For the text-containing cell, return its midpoint in (x, y) coordinate format. 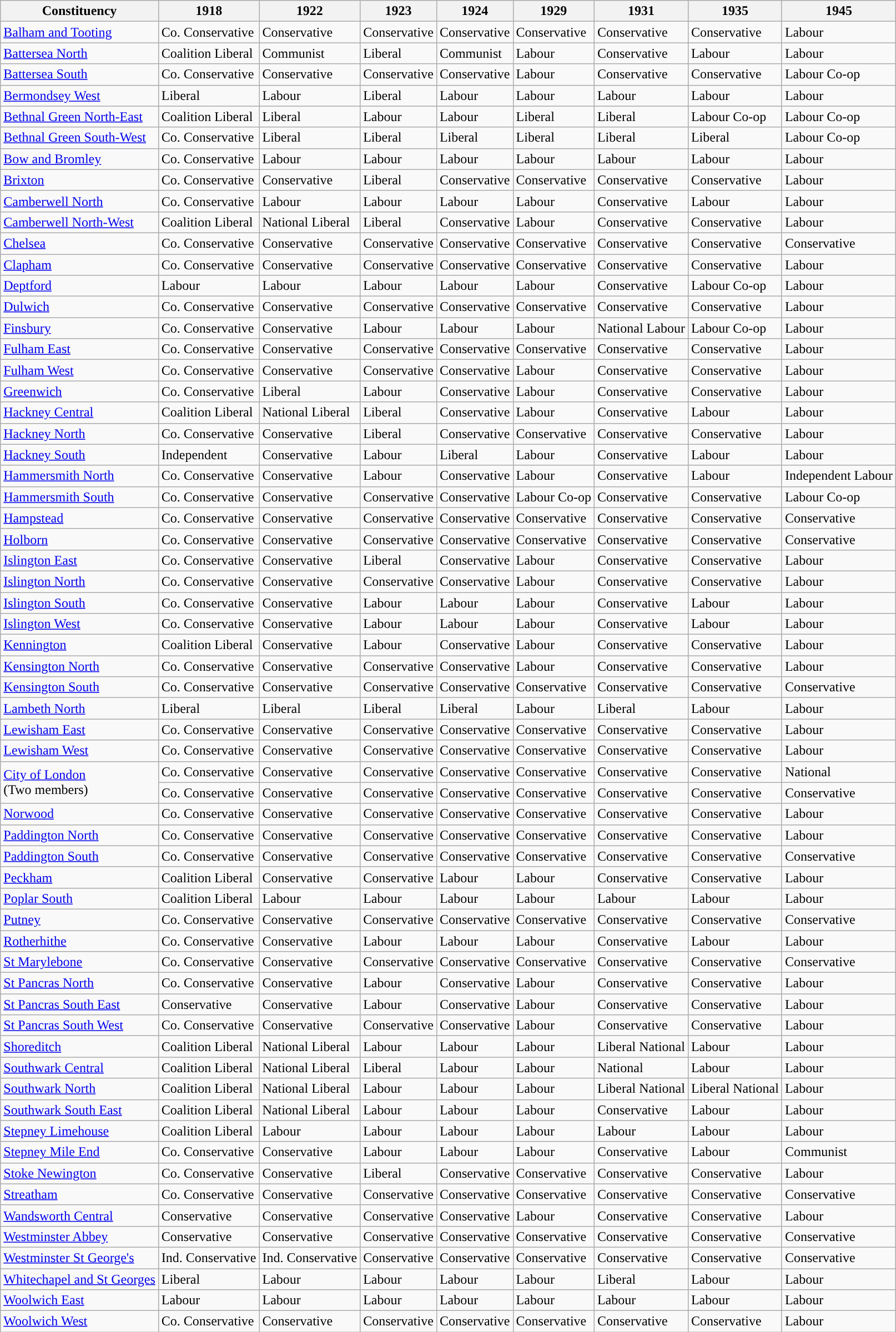
Chelsea (80, 243)
St Marylebone (80, 962)
Norwood (80, 814)
Putney (80, 919)
Hackney North (80, 434)
Paddington South (80, 856)
Bow and Bromley (80, 159)
Lewisham West (80, 751)
Independent (209, 455)
Islington West (80, 624)
Woolwich West (80, 1321)
St Pancras South West (80, 1026)
Lambeth North (80, 708)
Southwark North (80, 1089)
Hammersmith North (80, 476)
Whitechapel and St Georges (80, 1279)
Stepney Mile End (80, 1152)
Islington North (80, 581)
Bethnal Green South-West (80, 138)
Clapham (80, 265)
Kensington North (80, 666)
Finsbury (80, 328)
Fulham West (80, 370)
Streatham (80, 1194)
Bermondsey West (80, 95)
Hackney Central (80, 413)
St Pancras South East (80, 1004)
Southwark South East (80, 1110)
Woolwich East (80, 1300)
Holborn (80, 539)
Brixton (80, 180)
1922 (310, 11)
Independent Labour (838, 476)
Hammersmith South (80, 497)
Islington South (80, 602)
National Labour (641, 328)
Shoreditch (80, 1047)
St Pancras North (80, 983)
Kennington (80, 645)
Poplar South (80, 898)
1918 (209, 11)
Stepney Limehouse (80, 1131)
1945 (838, 11)
City of London(Two members) (80, 782)
Camberwell North-West (80, 222)
Islington East (80, 560)
Greenwich (80, 391)
Deptford (80, 286)
Battersea South (80, 74)
Bethnal Green North-East (80, 117)
Constituency (80, 11)
Hackney South (80, 455)
1923 (399, 11)
Paddington North (80, 835)
Westminster Abbey (80, 1237)
1935 (735, 11)
1931 (641, 11)
Hampstead (80, 518)
Balham and Tooting (80, 32)
Wandsworth Central (80, 1215)
Battersea North (80, 53)
Stoke Newington (80, 1173)
1924 (475, 11)
Kensington South (80, 687)
Rotherhithe (80, 941)
Lewisham East (80, 730)
Dulwich (80, 307)
Fulham East (80, 349)
1929 (553, 11)
Peckham (80, 877)
Camberwell North (80, 201)
Westminster St George's (80, 1258)
Southwark Central (80, 1068)
